Return [X, Y] of the center of cell containing provided text 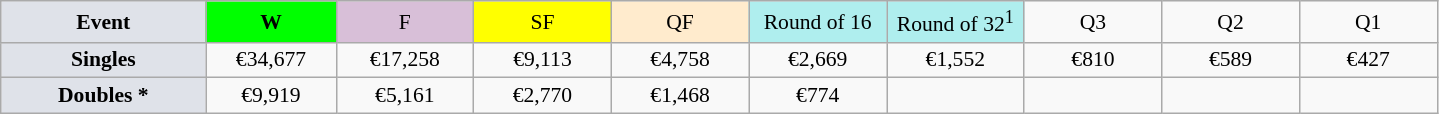
Q3 [1093, 22]
€34,677 [271, 60]
€2,770 [543, 96]
€1,468 [680, 96]
Round of 321 [955, 22]
Q2 [1231, 22]
€9,113 [543, 60]
€4,758 [680, 60]
€589 [1231, 60]
€17,258 [405, 60]
Event [104, 22]
€9,919 [271, 96]
€774 [818, 96]
Q1 [1368, 22]
W [271, 22]
Doubles * [104, 96]
Singles [104, 60]
Round of 16 [818, 22]
€1,552 [955, 60]
€427 [1368, 60]
SF [543, 22]
€2,669 [818, 60]
€5,161 [405, 96]
€810 [1093, 60]
F [405, 22]
QF [680, 22]
